Identify which cell holds the provided text, then report its (X, Y) central coordinate. 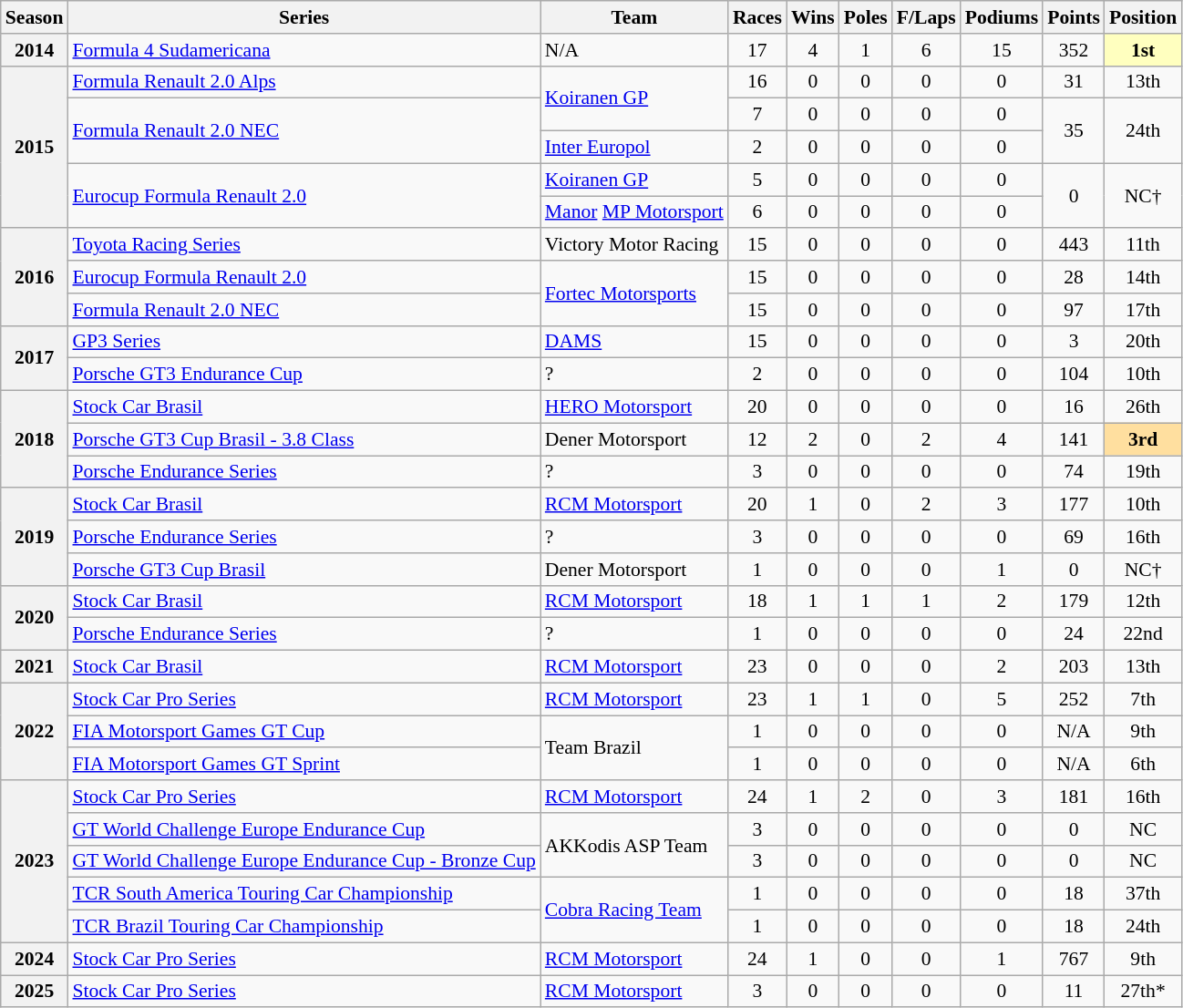
203 (1074, 667)
Formula 4 Sudamericana (303, 50)
11th (1143, 245)
20th (1143, 342)
11 (1074, 992)
17th (1143, 310)
FIA Motorsport Games GT Cup (303, 732)
3rd (1143, 439)
1st (1143, 50)
FIA Motorsport Games GT Sprint (303, 765)
DAMS (634, 342)
Cobra Racing Team (634, 910)
7th (1143, 699)
17 (757, 50)
2019 (35, 538)
26th (1143, 407)
74 (1074, 472)
19th (1143, 472)
TCR South America Touring Car Championship (303, 894)
37th (1143, 894)
767 (1074, 959)
Points (1074, 17)
12 (757, 439)
181 (1074, 797)
35 (1074, 131)
2025 (35, 992)
2018 (35, 439)
31 (1074, 82)
2014 (35, 50)
Fortec Motorsports (634, 293)
F/Laps (926, 17)
177 (1074, 505)
2024 (35, 959)
6th (1143, 765)
Series (303, 17)
443 (1074, 245)
141 (1074, 439)
69 (1074, 537)
Inter Europol (634, 148)
Podiums (1003, 17)
12th (1143, 602)
Toyota Racing Series (303, 245)
GT World Challenge Europe Endurance Cup - Bronze Cup (303, 861)
2020 (35, 618)
22nd (1143, 634)
Team Brazil (634, 747)
252 (1074, 699)
TCR Brazil Touring Car Championship (303, 927)
104 (1074, 375)
2016 (35, 277)
Position (1143, 17)
Manor MP Motorsport (634, 212)
2017 (35, 357)
179 (1074, 602)
28 (1074, 277)
Poles (866, 17)
Porsche GT3 Cup Brasil (303, 570)
AKKodis ASP Team (634, 846)
Porsche GT3 Cup Brasil - 3.8 Class (303, 439)
Formula Renault 2.0 Alps (303, 82)
97 (1074, 310)
2023 (35, 861)
14th (1143, 277)
Wins (813, 17)
Victory Motor Racing (634, 245)
HERO Motorsport (634, 407)
2021 (35, 667)
352 (1074, 50)
Porsche GT3 Endurance Cup (303, 375)
Team (634, 17)
GP3 Series (303, 342)
2015 (35, 147)
2022 (35, 731)
27th* (1143, 992)
GT World Challenge Europe Endurance Cup (303, 829)
Season (35, 17)
Races (757, 17)
7 (757, 115)
